From the cell containing the given text, extract its center point as [x, y] coordinate. 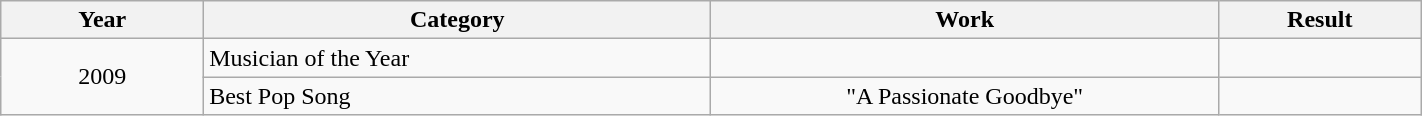
Musician of the Year [458, 58]
Result [1320, 20]
Best Pop Song [458, 96]
"A Passionate Goodbye" [964, 96]
Category [458, 20]
2009 [102, 77]
Work [964, 20]
Year [102, 20]
